Output the [X, Y] coordinate of the center of the cell containing the given text.  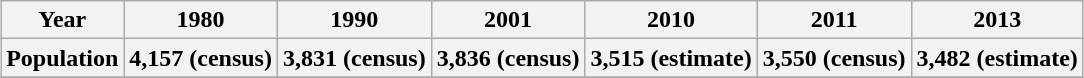
2001 [508, 20]
2011 [834, 20]
3,831 (census) [354, 58]
3,515 (estimate) [671, 58]
3,836 (census) [508, 58]
2010 [671, 20]
Population [62, 58]
3,550 (census) [834, 58]
Year [62, 20]
3,482 (estimate) [997, 58]
4,157 (census) [201, 58]
1990 [354, 20]
2013 [997, 20]
1980 [201, 20]
